Capture the cell that displays the provided text and extract its [x, y] central coordinate. 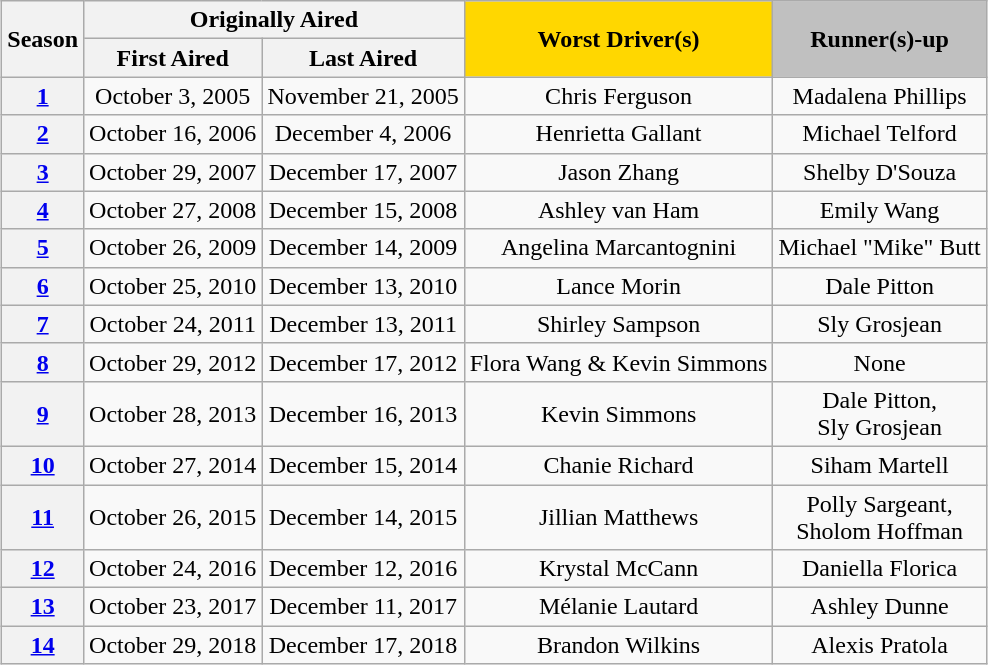
Madalena Phillips [880, 96]
Alexis Pratola [880, 645]
Emily Wang [880, 210]
Shelby D'Souza [880, 172]
Runner(s)-up [880, 39]
Jason Zhang [618, 172]
3 [43, 172]
Siham Martell [880, 465]
8 [43, 362]
Jillian Matthews [618, 516]
December 17, 2007 [363, 172]
Michael "Mike" Butt [880, 248]
Angelina Marcantognini [618, 248]
Last Aired [363, 58]
October 27, 2014 [173, 465]
October 24, 2011 [173, 324]
October 29, 2012 [173, 362]
October 23, 2017 [173, 607]
December 13, 2011 [363, 324]
9 [43, 414]
Dale Pitton [880, 286]
Daniella Florica [880, 569]
1 [43, 96]
Brandon Wilkins [618, 645]
October 29, 2018 [173, 645]
Chris Ferguson [618, 96]
December 15, 2014 [363, 465]
December 14, 2015 [363, 516]
October 26, 2015 [173, 516]
October 16, 2006 [173, 134]
Lance Morin [618, 286]
5 [43, 248]
October 28, 2013 [173, 414]
December 17, 2012 [363, 362]
Chanie Richard [618, 465]
Sly Grosjean [880, 324]
October 25, 2010 [173, 286]
October 29, 2007 [173, 172]
Ashley van Ham [618, 210]
13 [43, 607]
December 14, 2009 [363, 248]
11 [43, 516]
Season [43, 39]
Shirley Sampson [618, 324]
Flora Wang & Kevin Simmons [618, 362]
December 13, 2010 [363, 286]
4 [43, 210]
December 11, 2017 [363, 607]
December 12, 2016 [363, 569]
Originally Aired [274, 20]
14 [43, 645]
November 21, 2005 [363, 96]
Henrietta Gallant [618, 134]
December 17, 2018 [363, 645]
Mélanie Lautard [618, 607]
None [880, 362]
October 27, 2008 [173, 210]
Michael Telford [880, 134]
Ashley Dunne [880, 607]
2 [43, 134]
7 [43, 324]
October 3, 2005 [173, 96]
Polly Sargeant,Sholom Hoffman [880, 516]
6 [43, 286]
December 16, 2013 [363, 414]
10 [43, 465]
October 24, 2016 [173, 569]
12 [43, 569]
December 4, 2006 [363, 134]
December 15, 2008 [363, 210]
Krystal McCann [618, 569]
First Aired [173, 58]
October 26, 2009 [173, 248]
Worst Driver(s) [618, 39]
Dale Pitton,Sly Grosjean [880, 414]
Kevin Simmons [618, 414]
